Scan for the cell matching the given text and deliver its (X, Y) coordinate at center. 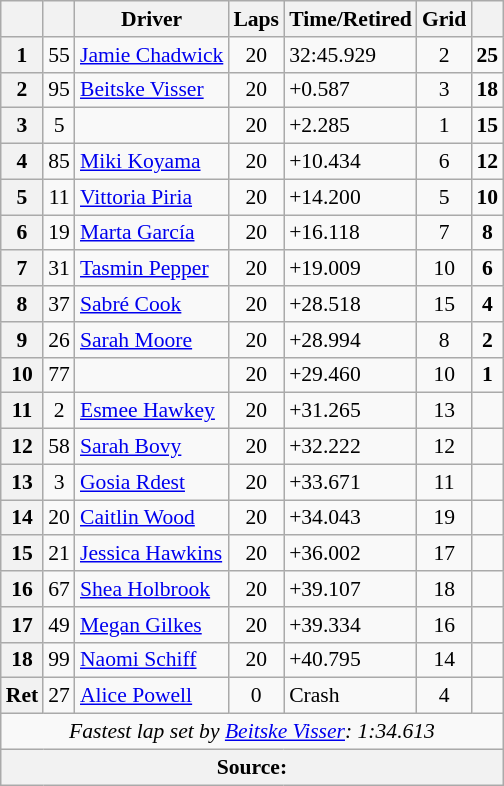
26 (59, 340)
Esmee Hawkey (152, 411)
+34.043 (350, 518)
Crash (350, 696)
+33.671 (350, 482)
+31.265 (350, 411)
+28.994 (350, 340)
25 (487, 55)
Miki Koyama (152, 162)
77 (59, 375)
Jessica Hawkins (152, 554)
49 (59, 625)
Sabré Cook (152, 304)
+2.285 (350, 126)
99 (59, 660)
Caitlin Wood (152, 518)
31 (59, 269)
+19.009 (350, 269)
0 (256, 696)
32:45.929 (350, 55)
+14.200 (350, 197)
Laps (256, 19)
+39.107 (350, 589)
+40.795 (350, 660)
+36.002 (350, 554)
Naomi Schiff (152, 660)
Time/Retired (350, 19)
Ret (22, 696)
Driver (152, 19)
Sarah Moore (152, 340)
85 (59, 162)
Vittoria Piria (152, 197)
+32.222 (350, 447)
Megan Gilkes (152, 625)
37 (59, 304)
58 (59, 447)
+16.118 (350, 233)
Shea Holbrook (152, 589)
Beitske Visser (152, 90)
Tasmin Pepper (152, 269)
+10.434 (350, 162)
Fastest lap set by Beitske Visser: 1:34.613 (252, 732)
Jamie Chadwick (152, 55)
+29.460 (350, 375)
+28.518 (350, 304)
95 (59, 90)
Source: (252, 767)
21 (59, 554)
+0.587 (350, 90)
Alice Powell (152, 696)
55 (59, 55)
Grid (444, 19)
Sarah Bovy (152, 447)
Gosia Rdest (152, 482)
27 (59, 696)
+39.334 (350, 625)
Marta García (152, 233)
67 (59, 589)
9 (22, 340)
